Pinpoint the cell where the given text exists, returning its [X, Y] midpoint coordinate. 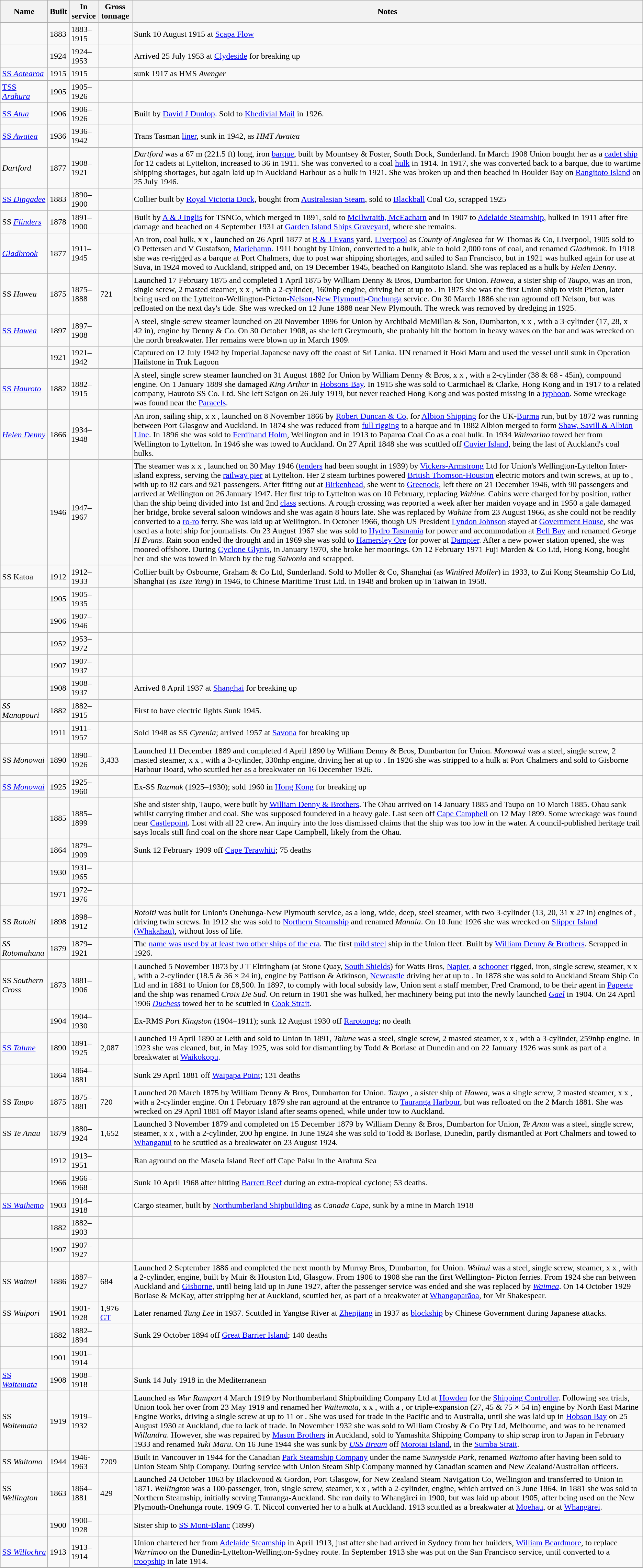
1936 [58, 136]
1934–1948 [84, 435]
1905–1935 [84, 599]
1904 [58, 1021]
SS Atua [24, 114]
Gladbrook [24, 253]
1,652 [115, 1133]
1866 [58, 435]
1921–1942 [84, 358]
1905–1926 [84, 91]
1879–1921 [84, 949]
SS Willochra [24, 1552]
Notes [387, 12]
Dartford [24, 168]
1887–1927 [84, 1282]
1873 [58, 985]
1911 [58, 733]
1925–1960 [84, 787]
1930 [58, 873]
1906–1926 [84, 114]
SS Waitomo [24, 1462]
Arrived 8 April 1937 at Shanghai for breaking up [387, 688]
SS Southern Cross [24, 985]
1881–1906 [84, 985]
Sister ship to SS Mont-Blanc (1899) [387, 1525]
1879–1909 [84, 850]
1919 [58, 1421]
Sunk 10 August 1915 at Scapa Flow [387, 34]
1953–1972 [84, 643]
SS Taupo [24, 1102]
1936–1942 [84, 136]
1946-1963 [84, 1462]
1971 [58, 895]
First to have electric lights Sunk 1945. [387, 711]
Sunk 10 April 1968 after hitting Barrett Reef during an extra-tropical cyclone; 53 deaths. [387, 1183]
684 [115, 1282]
1882–1894 [84, 1335]
SS Wainui [24, 1282]
1901-1928 [84, 1313]
Sold 1948 as SS Cyrenia; arrived 1957 at Savona for breaking up [387, 733]
1908–1918 [84, 1380]
SS Rotoiti [24, 922]
1882–1903 [84, 1227]
1913 [58, 1552]
1966 [58, 1183]
1972–1976 [84, 895]
Sunk 14 July 1918 in the Mediterranean [387, 1380]
Built by David J Dunlop. Sold to Khedivial Mail in 1926. [387, 114]
Collier built by Royal Victoria Dock, bought from Australasian Steam, sold to Blackball Coal Co, scrapped 1925 [387, 199]
720 [115, 1102]
Ex-RMS Port Kingston (1904–1911); sunk 12 August 1930 off Rarotonga; no death [387, 1021]
Ex-SS Razmak (1925–1930); sold 1960 in Hong Kong for breaking up [387, 787]
1897–1908 [84, 330]
In service [84, 12]
SS Waihemo [24, 1205]
SS Katoa [24, 577]
1875–1888 [84, 294]
1885 [58, 818]
1903 [58, 1205]
SS Wellington [24, 1493]
SS Manapouri [24, 711]
1883–1915 [84, 34]
Sunk 29 October 1894 off Great Barrier Island; 140 deaths [387, 1335]
1897 [58, 330]
Later renamed Tung Lee in 1937. Scuttled in Yangtse River at Zhenjiang in 1937 as blockship by Chinese Government during Japanese attacks. [387, 1313]
1914–1918 [84, 1205]
1908–1937 [84, 688]
1900–1928 [84, 1525]
1912–1933 [84, 577]
1921 [58, 358]
1924–1953 [84, 56]
1885–1899 [84, 818]
Sunk 12 February 1909 off Cape Terawhiti; 75 deaths [387, 850]
1878 [58, 222]
1900 [58, 1525]
1911–1957 [84, 733]
Helen Denny [24, 435]
Gross tonnage [115, 12]
1891–1925 [84, 1048]
1966–1968 [84, 1183]
1924 [58, 56]
1908–1921 [84, 168]
1907–1927 [84, 1249]
SS Talune [24, 1048]
1875–1881 [84, 1102]
SS Aotearoa [24, 74]
3,433 [115, 760]
429 [115, 1493]
1898–1912 [84, 922]
1925 [58, 787]
1944 [58, 1462]
Sunk 29 April 1881 off Waipapa Point; 131 deaths [387, 1075]
1901–1914 [84, 1358]
Cargo steamer, built by Northumberland Shipbuilding as Canada Cape, sunk by a mine in March 1918 [387, 1205]
1886 [58, 1282]
1880–1924 [84, 1133]
Arrived 25 July 1953 at Clydeside for breaking up [387, 56]
1891–1900 [84, 222]
1,976 GT [115, 1313]
2,087 [115, 1048]
1952 [58, 643]
1890–1900 [84, 199]
SS Dingadee [24, 199]
1919–1932 [84, 1421]
SS Awatea [24, 136]
1898 [58, 922]
1947–1967 [84, 512]
Built [58, 12]
SS Te Anau [24, 1133]
Ran aground on the Masela Island Reef off Cape Palsu in the Arafura Sea [387, 1160]
1911–1945 [84, 253]
Name [24, 12]
1904–1930 [84, 1021]
1907–1937 [84, 666]
TSS Arahura [24, 91]
1913–1914 [84, 1552]
Trans Tasman liner, sunk in 1942, as HMT Awatea [387, 136]
1907–1946 [84, 621]
SS Rotomahana [24, 949]
SS Hauroto [24, 389]
1931–1965 [84, 873]
SS Flinders [24, 222]
1946 [58, 512]
1863 [58, 1493]
SS Waipori [24, 1313]
721 [115, 294]
sunk 1917 as HMS Avenger [387, 74]
1890–1926 [84, 760]
1913–1951 [84, 1160]
7209 [115, 1462]
